Return [X, Y] of the center of cell containing provided text 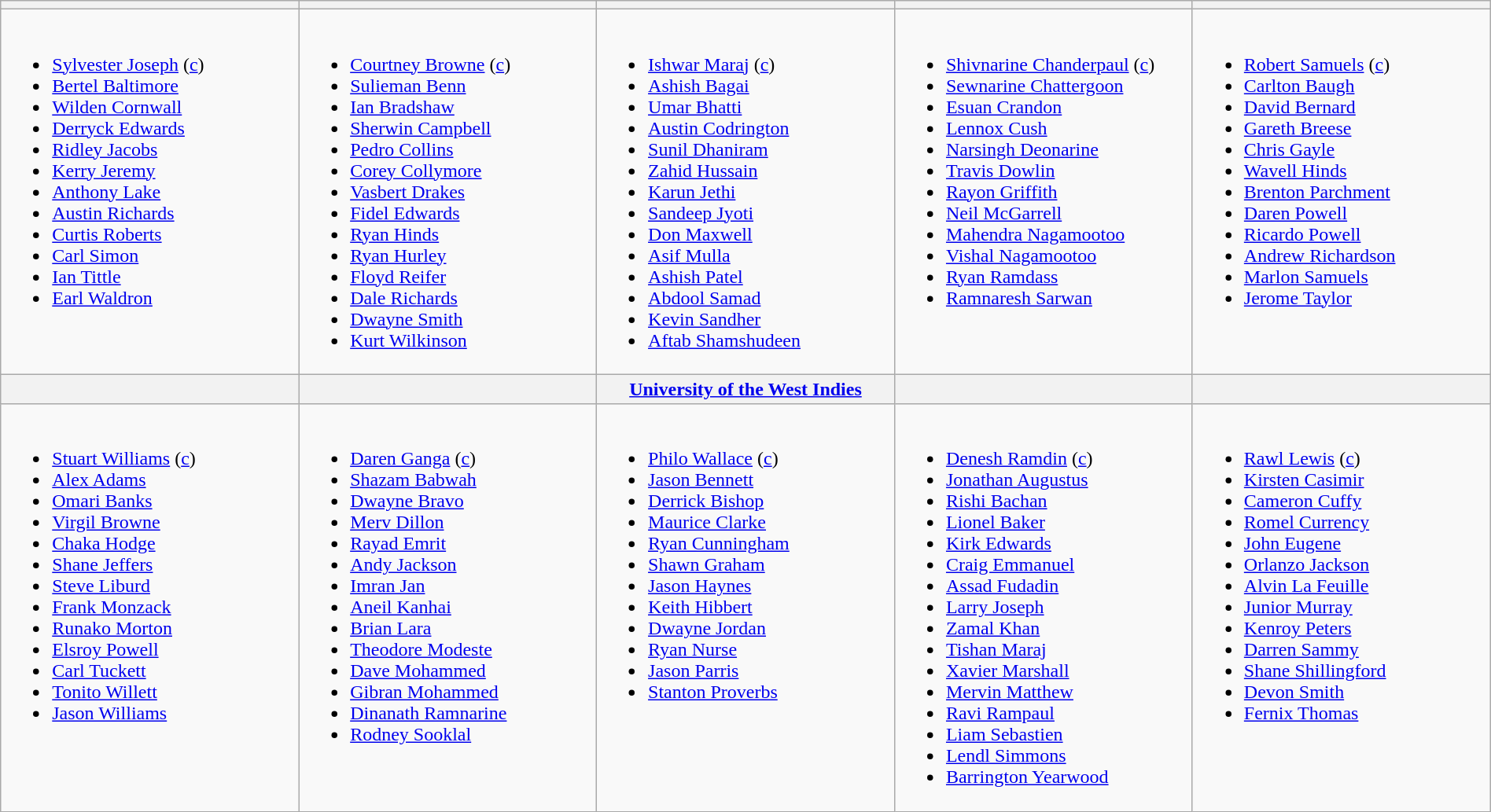
University of the West Indies [745, 389]
